Provide the [x, y] coordinate of the cell's center where the given text is located.  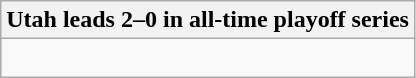
Utah leads 2–0 in all-time playoff series [208, 20]
